Identify which cell holds the provided text, then report its (X, Y) central coordinate. 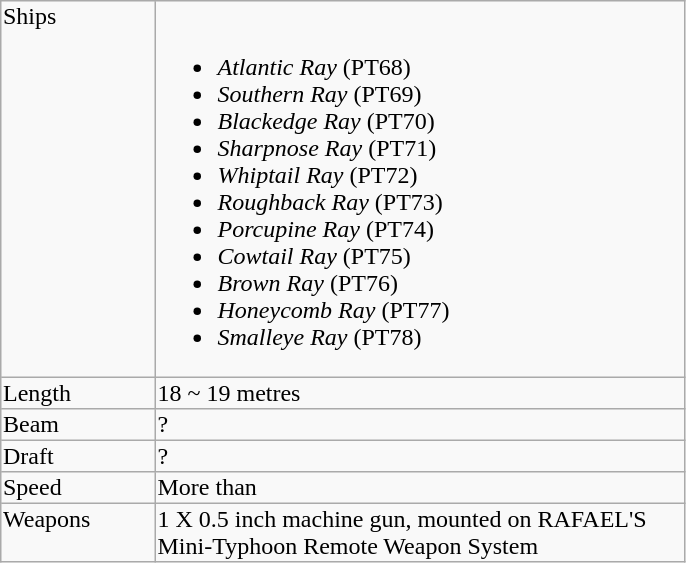
Ships (78, 189)
Weapons (78, 532)
Draft (78, 456)
Speed (78, 488)
Beam (78, 425)
Length (78, 393)
18 ~ 19 metres (420, 393)
More than (420, 488)
1 X 0.5 inch machine gun, mounted on RAFAEL'S Mini-Typhoon Remote Weapon System (420, 532)
